Determine the [x, y] coordinate at the center of the cell enclosing the given text.  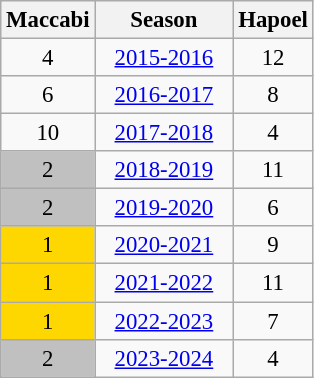
2018-2019 [164, 170]
7 [273, 321]
2023-2024 [164, 358]
2020-2021 [164, 245]
9 [273, 245]
10 [48, 133]
Hapoel [273, 20]
Maccabi [48, 20]
2017-2018 [164, 133]
2021-2022 [164, 283]
2015-2016 [164, 58]
8 [273, 95]
2016-2017 [164, 95]
2022-2023 [164, 321]
12 [273, 58]
2019-2020 [164, 208]
Season [164, 20]
